Search for the cell housing the specified text and yield its [X, Y] center coordinate. 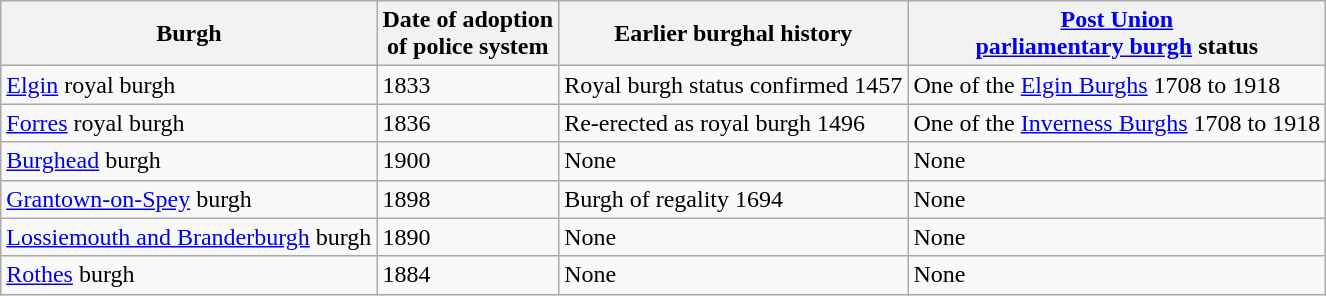
Rothes burgh [189, 275]
1833 [468, 85]
1900 [468, 161]
Re-erected as royal burgh 1496 [734, 123]
Burgh [189, 34]
Forres royal burgh [189, 123]
Earlier burghal history [734, 34]
Date of adoption of police system [468, 34]
Royal burgh status confirmed 1457 [734, 85]
1890 [468, 237]
Burghead burgh [189, 161]
One of the Inverness Burghs 1708 to 1918 [1117, 123]
1836 [468, 123]
Grantown-on-Spey burgh [189, 199]
Post Union parliamentary burgh status [1117, 34]
1884 [468, 275]
Lossiemouth and Branderburgh burgh [189, 237]
1898 [468, 199]
Burgh of regality 1694 [734, 199]
Elgin royal burgh [189, 85]
One of the Elgin Burghs 1708 to 1918 [1117, 85]
